Provide the [x, y] coordinate of the cell's center where the given text is located.  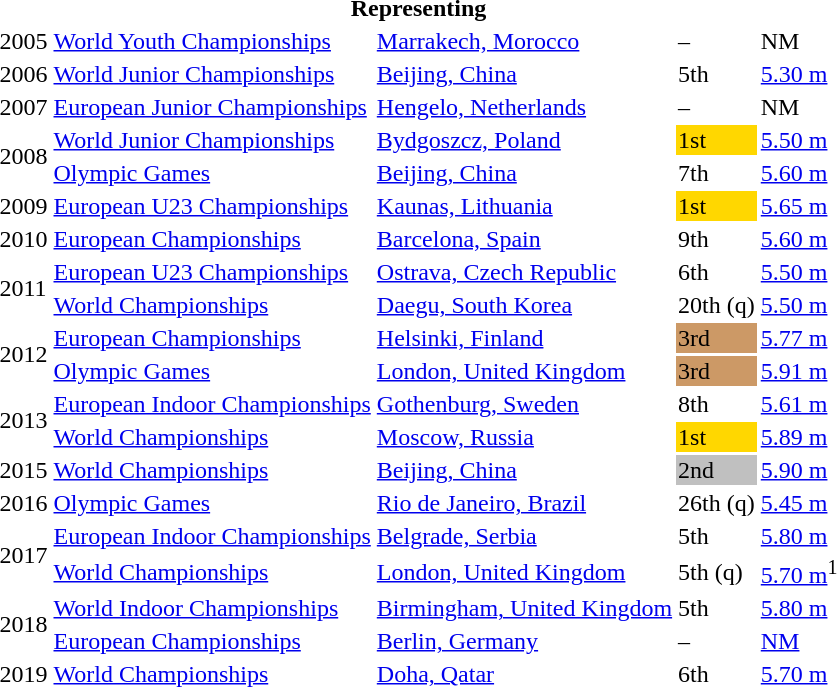
European Junior Championships [212, 107]
Marrakech, Morocco [524, 41]
2nd [717, 470]
World Youth Championships [212, 41]
Bydgoszcz, Poland [524, 140]
Barcelona, Spain [524, 239]
Hengelo, Netherlands [524, 107]
Ostrava, Czech Republic [524, 272]
Rio de Janeiro, Brazil [524, 503]
6th [717, 272]
Gothenburg, Sweden [524, 404]
20th (q) [717, 305]
Moscow, Russia [524, 437]
7th [717, 173]
Birmingham, United Kingdom [524, 608]
5th (q) [717, 572]
Daegu, South Korea [524, 305]
Kaunas, Lithuania [524, 206]
Helsinki, Finland [524, 338]
Belgrade, Serbia [524, 536]
9th [717, 239]
Berlin, Germany [524, 641]
26th (q) [717, 503]
8th [717, 404]
World Indoor Championships [212, 608]
